Scan for the cell matching the given text and deliver its (X, Y) coordinate at center. 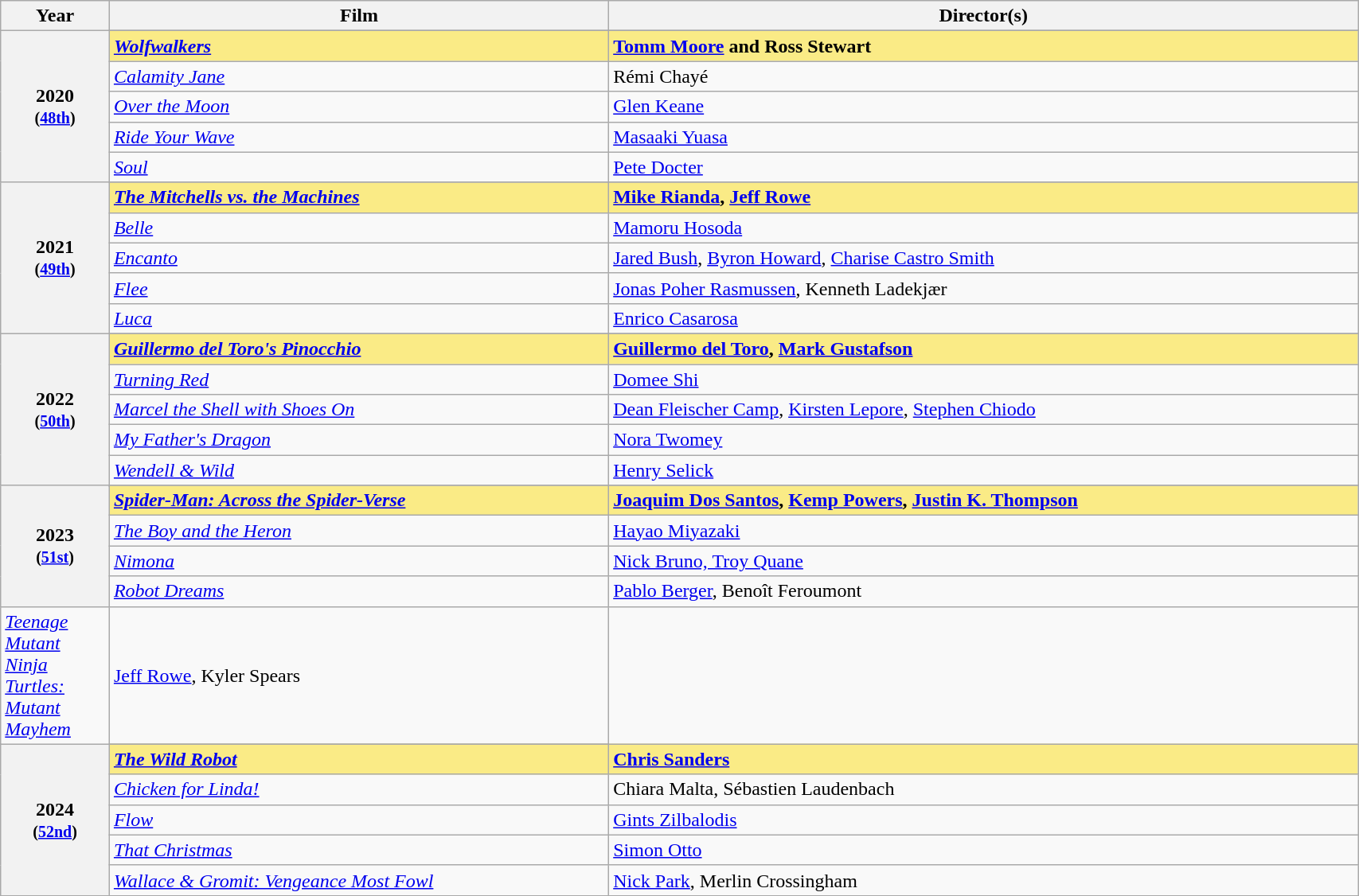
Tomm Moore and Ross Stewart (984, 46)
Chicken for Linda! (358, 789)
Robot Dreams (358, 591)
That Christmas (358, 850)
Flow (358, 820)
The Wild Robot (358, 759)
2022 (50th) (56, 409)
Guillermo del Toro's Pinocchio (358, 349)
Dean Fleischer Camp, Kirsten Lepore, Stephen Chiodo (984, 410)
Nick Bruno, Troy Quane (984, 561)
Soul (358, 167)
Mamoru Hosoda (984, 228)
Film (358, 16)
Nick Park, Merlin Crossingham (984, 880)
Mike Rianda, Jeff Rowe (984, 197)
Luca (358, 318)
Chris Sanders (984, 759)
Ride Your Wave (358, 137)
Wallace & Gromit: Vengeance Most Fowl (358, 880)
Glen Keane (984, 107)
Simon Otto (984, 850)
Year (56, 16)
Director(s) (984, 16)
Flee (358, 288)
2021 (49th) (56, 258)
My Father's Dragon (358, 440)
Jonas Poher Rasmussen, Kenneth Ladekjær (984, 288)
Gints Zilbalodis (984, 820)
Henry Selick (984, 470)
The Mitchells vs. the Machines (358, 197)
Jared Bush, Byron Howard, Charise Castro Smith (984, 258)
The Boy and the Heron (358, 531)
2024 (52nd) (56, 820)
Belle (358, 228)
Pablo Berger, Benoît Feroumont (984, 591)
Pete Docter (984, 167)
2020 (48th) (56, 107)
Teenage Mutant Ninja Turtles: Mutant Mayhem (56, 675)
Turning Red (358, 380)
Wolfwalkers (358, 46)
Domee Shi (984, 380)
Chiara Malta, Sébastien Laudenbach (984, 789)
Calamity Jane (358, 76)
Guillermo del Toro, Mark Gustafson (984, 349)
2023 (51st) (56, 546)
Rémi Chayé (984, 76)
Masaaki Yuasa (984, 137)
Hayao Miyazaki (984, 531)
Encanto (358, 258)
Nimona (358, 561)
Nora Twomey (984, 440)
Spider-Man: Across the Spider-Verse (358, 501)
Marcel the Shell with Shoes On (358, 410)
Joaquim Dos Santos, Kemp Powers, Justin K. Thompson (984, 501)
Enrico Casarosa (984, 318)
Over the Moon (358, 107)
Jeff Rowe, Kyler Spears (358, 675)
Wendell & Wild (358, 470)
